Identify which cell holds the provided text, then report its (x, y) central coordinate. 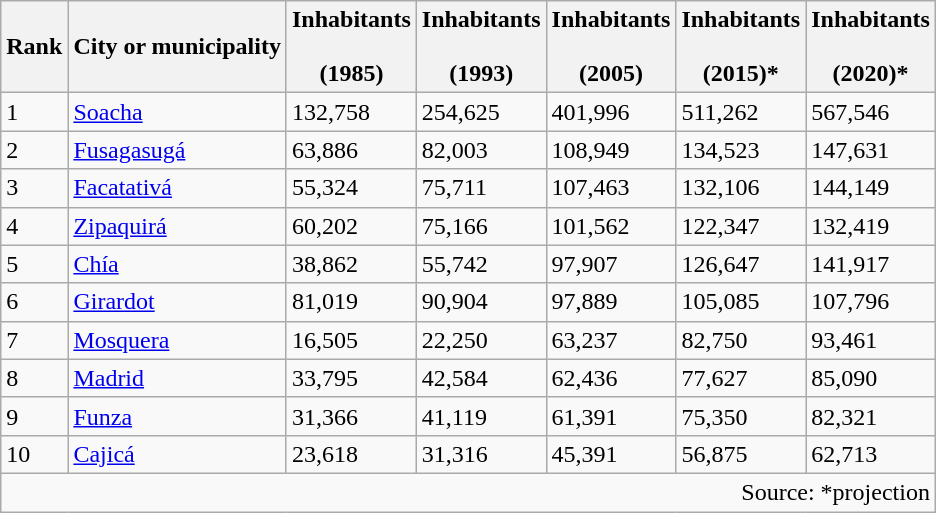
41,119 (481, 416)
Inhabitants(1993) (481, 47)
101,562 (611, 226)
Girardot (178, 302)
Inhabitants(1985) (351, 47)
4 (34, 226)
33,795 (351, 378)
567,546 (871, 112)
107,463 (611, 188)
122,347 (741, 226)
75,711 (481, 188)
Mosquera (178, 340)
16,505 (351, 340)
31,316 (481, 454)
5 (34, 264)
62,436 (611, 378)
132,758 (351, 112)
Chía (178, 264)
Funza (178, 416)
31,366 (351, 416)
144,149 (871, 188)
134,523 (741, 150)
56,875 (741, 454)
141,917 (871, 264)
82,750 (741, 340)
511,262 (741, 112)
62,713 (871, 454)
Soacha (178, 112)
60,202 (351, 226)
10 (34, 454)
8 (34, 378)
Inhabitants(2005) (611, 47)
55,324 (351, 188)
85,090 (871, 378)
Madrid (178, 378)
82,003 (481, 150)
42,584 (481, 378)
9 (34, 416)
7 (34, 340)
132,106 (741, 188)
97,907 (611, 264)
55,742 (481, 264)
75,166 (481, 226)
105,085 (741, 302)
1 (34, 112)
108,949 (611, 150)
147,631 (871, 150)
254,625 (481, 112)
Rank (34, 47)
3 (34, 188)
22,250 (481, 340)
90,904 (481, 302)
Inhabitants(2015)* (741, 47)
2 (34, 150)
Fusagasugá (178, 150)
107,796 (871, 302)
Source: *projection (468, 492)
63,237 (611, 340)
126,647 (741, 264)
City or municipality (178, 47)
77,627 (741, 378)
93,461 (871, 340)
401,996 (611, 112)
132,419 (871, 226)
Zipaquirá (178, 226)
75,350 (741, 416)
81,019 (351, 302)
Inhabitants(2020)* (871, 47)
Cajicá (178, 454)
61,391 (611, 416)
97,889 (611, 302)
45,391 (611, 454)
23,618 (351, 454)
Facatativá (178, 188)
38,862 (351, 264)
6 (34, 302)
63,886 (351, 150)
82,321 (871, 416)
